Scan for the cell matching the given text and deliver its (x, y) coordinate at center. 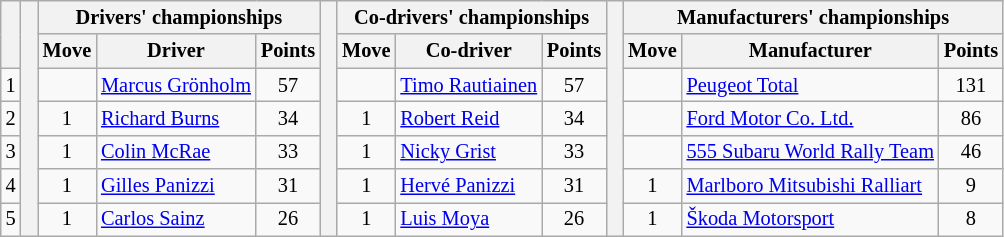
Ford Motor Co. Ltd. (810, 118)
Carlos Sainz (176, 219)
Robert Reid (468, 118)
Gilles Panizzi (176, 186)
9 (971, 186)
2 (11, 118)
3 (11, 152)
Hervé Panizzi (468, 186)
Richard Burns (176, 118)
Nicky Grist (468, 152)
Škoda Motorsport (810, 219)
131 (971, 85)
4 (11, 186)
Co-drivers' championships (472, 17)
Luis Moya (468, 219)
Peugeot Total (810, 85)
Marlboro Mitsubishi Ralliart (810, 186)
Manufacturers' championships (813, 17)
Manufacturer (810, 51)
86 (971, 118)
5 (11, 219)
555 Subaru World Rally Team (810, 152)
8 (971, 219)
Colin McRae (176, 152)
46 (971, 152)
Drivers' championships (179, 17)
Marcus Grönholm (176, 85)
Timo Rautiainen (468, 85)
Driver (176, 51)
Co-driver (468, 51)
